Detect which cell encompasses the target text, then output its (X, Y) center coordinate. 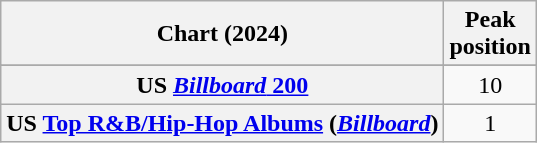
10 (490, 85)
Peakposition (490, 34)
1 (490, 123)
US Top R&B/Hip-Hop Albums (Billboard) (222, 123)
Chart (2024) (222, 34)
US Billboard 200 (222, 85)
